Return the (x, y) coordinate for the center point of the cell that contains the specified text.  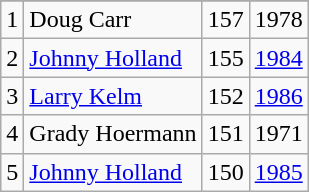
5 (12, 172)
1971 (278, 134)
157 (226, 20)
Larry Kelm (113, 96)
3 (12, 96)
155 (226, 58)
1985 (278, 172)
2 (12, 58)
150 (226, 172)
Grady Hoermann (113, 134)
1986 (278, 96)
Doug Carr (113, 20)
152 (226, 96)
4 (12, 134)
1978 (278, 20)
1984 (278, 58)
151 (226, 134)
1 (12, 20)
